Detect which cell encompasses the target text, then output its [x, y] center coordinate. 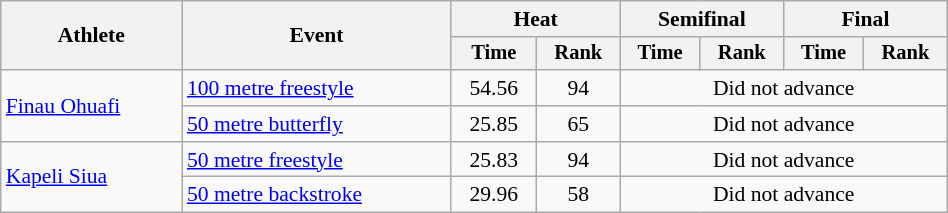
54.56 [494, 88]
25.83 [494, 160]
100 metre freestyle [316, 88]
Final [866, 19]
50 metre backstroke [316, 195]
Semifinal [702, 19]
50 metre freestyle [316, 160]
58 [578, 195]
25.85 [494, 124]
Heat [536, 19]
Finau Ohuafi [92, 106]
Event [316, 36]
Athlete [92, 36]
50 metre butterfly [316, 124]
65 [578, 124]
Kapeli Siua [92, 178]
29.96 [494, 195]
